Scan for the cell matching the given text and deliver its (X, Y) coordinate at center. 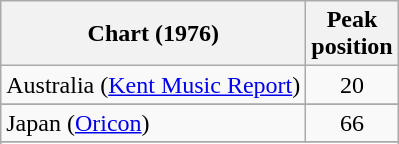
Chart (1976) (154, 34)
Japan (Oricon) (154, 123)
66 (352, 123)
20 (352, 85)
Peakposition (352, 34)
Australia (Kent Music Report) (154, 85)
